From the cell containing the given text, extract its center point as (x, y) coordinate. 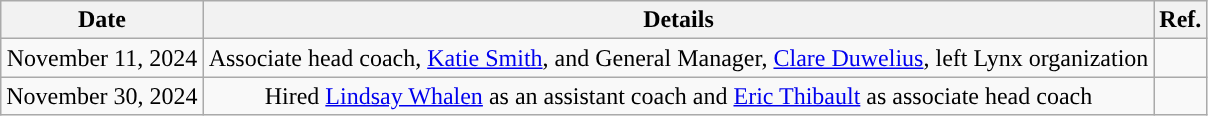
Associate head coach, Katie Smith, and General Manager, Clare Duwelius, left Lynx organization (678, 58)
Date (102, 20)
November 11, 2024 (102, 58)
Hired Lindsay Whalen as an assistant coach and Eric Thibault as associate head coach (678, 96)
Ref. (1180, 20)
Details (678, 20)
November 30, 2024 (102, 96)
